Determine the (X, Y) coordinate at the center of the cell enclosing the given text.  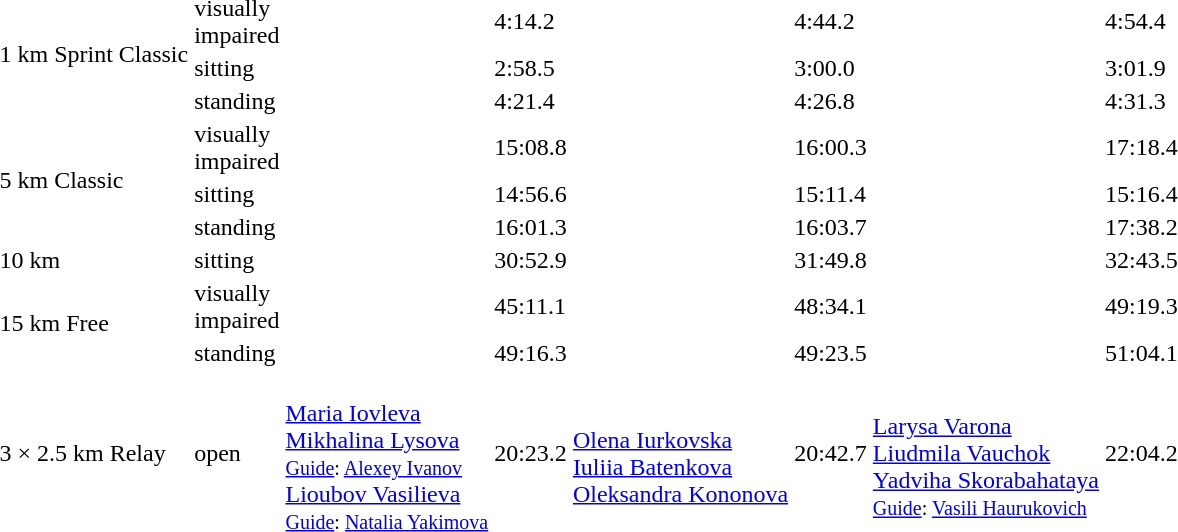
2:58.5 (531, 68)
16:01.3 (531, 227)
49:23.5 (831, 353)
3:00.0 (831, 68)
48:34.1 (831, 306)
4:26.8 (831, 101)
45:11.1 (531, 306)
15:08.8 (531, 148)
15:11.4 (831, 194)
14:56.6 (531, 194)
16:03.7 (831, 227)
16:00.3 (831, 148)
4:21.4 (531, 101)
31:49.8 (831, 260)
30:52.9 (531, 260)
49:16.3 (531, 353)
